Scan for the cell matching the given text and deliver its (X, Y) coordinate at center. 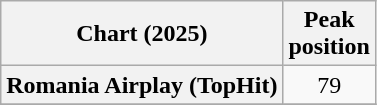
Chart (2025) (142, 34)
Romania Airplay (TopHit) (142, 85)
Peakposition (329, 34)
79 (329, 85)
